For the text-containing cell, return its midpoint in [X, Y] coordinate format. 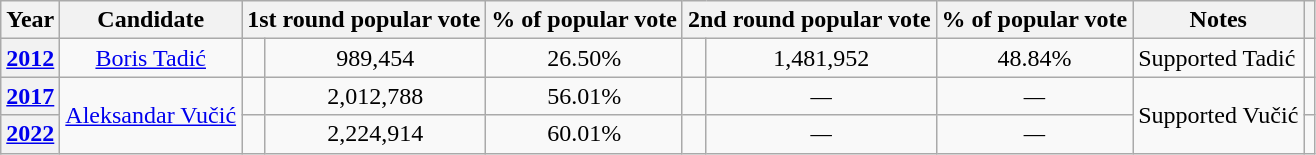
2,224,914 [374, 134]
2022 [30, 134]
989,454 [374, 58]
Aleksandar Vučić [151, 115]
1,481,952 [821, 58]
2,012,788 [374, 96]
Supported Tadić [1218, 58]
2017 [30, 96]
Supported Vučić [1218, 115]
2nd round popular vote [809, 20]
Notes [1218, 20]
2012 [30, 58]
60.01% [584, 134]
56.01% [584, 96]
48.84% [1034, 58]
26.50% [584, 58]
Candidate [151, 20]
Year [30, 20]
Boris Tadić [151, 58]
1st round popular vote [364, 20]
